From the cell containing the given text, extract its center point as (X, Y) coordinate. 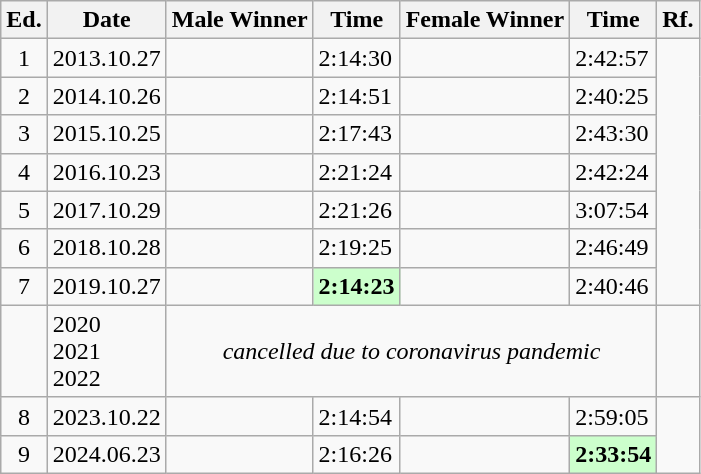
7 (24, 286)
9 (24, 454)
1 (24, 58)
2:21:26 (356, 210)
Rf. (678, 20)
2:14:23 (356, 286)
2:14:51 (356, 96)
5 (24, 210)
2:42:57 (614, 58)
2:14:30 (356, 58)
2:43:30 (614, 134)
Female Winner (485, 20)
Male Winner (240, 20)
2:33:54 (614, 454)
2014.10.26 (106, 96)
2023.10.22 (106, 416)
2013.10.27 (106, 58)
2018.10.28 (106, 248)
2017.10.29 (106, 210)
2:21:24 (356, 172)
cancelled due to coronavirus pandemic (411, 351)
2 (24, 96)
2016.10.23 (106, 172)
Ed. (24, 20)
6 (24, 248)
Date (106, 20)
3 (24, 134)
2:46:49 (614, 248)
2:40:25 (614, 96)
2019.10.27 (106, 286)
2015.10.25 (106, 134)
8 (24, 416)
2:17:43 (356, 134)
2:59:05 (614, 416)
2:16:26 (356, 454)
202020212022 (106, 351)
2024.06.23 (106, 454)
2:42:24 (614, 172)
4 (24, 172)
2:19:25 (356, 248)
2:14:54 (356, 416)
2:40:46 (614, 286)
3:07:54 (614, 210)
